Return the (X, Y) coordinate for the center point of the cell that contains the specified text.  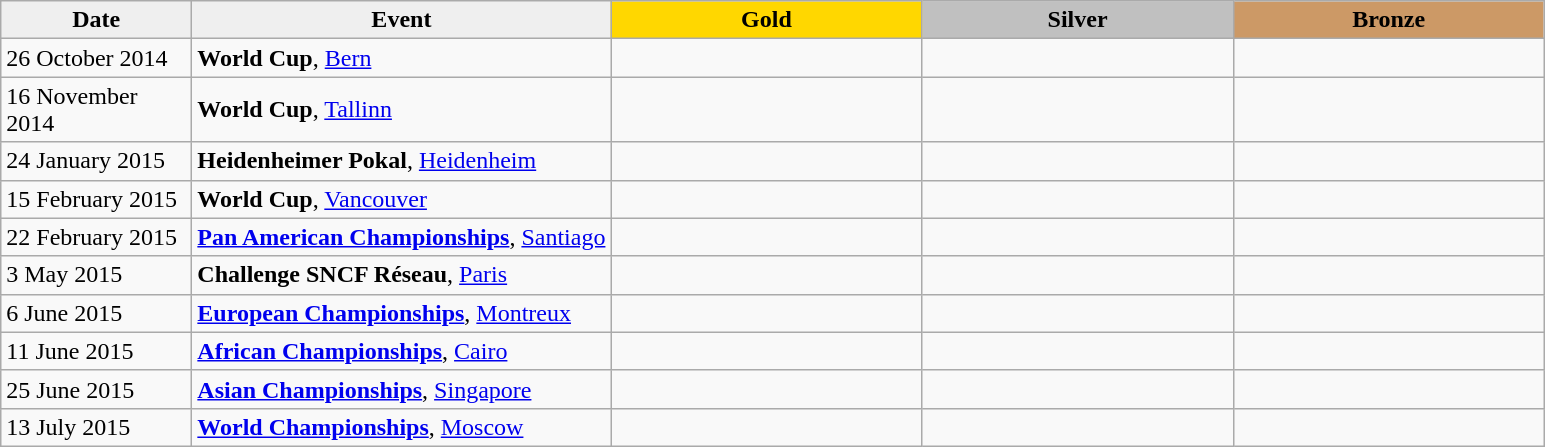
26 October 2014 (96, 58)
Silver (1078, 20)
World Cup, Tallinn (402, 110)
Asian Championships, Singapore (402, 389)
World Cup, Vancouver (402, 199)
11 June 2015 (96, 351)
European Championships, Montreux (402, 313)
World Championships, Moscow (402, 427)
Date (96, 20)
22 February 2015 (96, 237)
16 November 2014 (96, 110)
13 July 2015 (96, 427)
3 May 2015 (96, 275)
6 June 2015 (96, 313)
25 June 2015 (96, 389)
Pan American Championships, Santiago (402, 237)
Challenge SNCF Réseau, Paris (402, 275)
African Championships, Cairo (402, 351)
24 January 2015 (96, 161)
Gold (766, 20)
Bronze (1388, 20)
15 February 2015 (96, 199)
World Cup, Bern (402, 58)
Event (402, 20)
Heidenheimer Pokal, Heidenheim (402, 161)
